Provide the [x, y] coordinate of the cell's center where the given text is located.  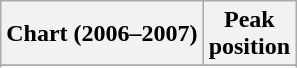
Chart (2006–2007) [102, 34]
Peakposition [249, 34]
